Determine the (X, Y) coordinate at the center of the cell enclosing the given text.  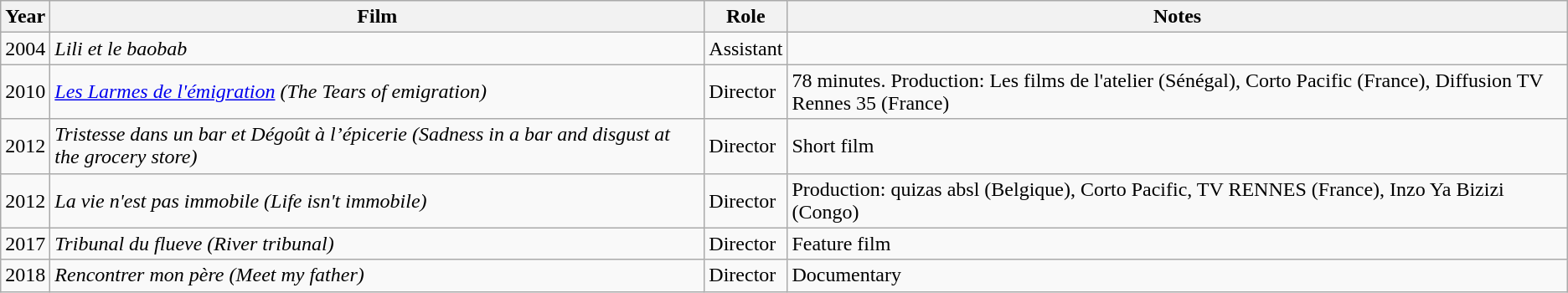
Feature film (1178, 244)
Tristesse dans un bar et Dégoût à l’épicerie (Sadness in a bar and disgust at the grocery store) (377, 146)
78 minutes. Production: Les films de l'atelier (Sénégal), Corto Pacific (France), Diffusion TV Rennes 35 (France) (1178, 92)
Role (745, 17)
2017 (25, 244)
2018 (25, 275)
La vie n'est pas immobile (Life isn't immobile) (377, 201)
Rencontrer mon père (Meet my father) (377, 275)
2004 (25, 49)
Short film (1178, 146)
Film (377, 17)
Les Larmes de l'émigration (The Tears of emigration) (377, 92)
Tribunal du flueve (River tribunal) (377, 244)
Production: quizas absl (Belgique), Corto Pacific, TV RENNES (France), Inzo Ya Bizizi (Congo) (1178, 201)
Lili et le baobab (377, 49)
Notes (1178, 17)
Assistant (745, 49)
Year (25, 17)
2010 (25, 92)
Documentary (1178, 275)
